Scan for the cell matching the given text and deliver its [x, y] coordinate at center. 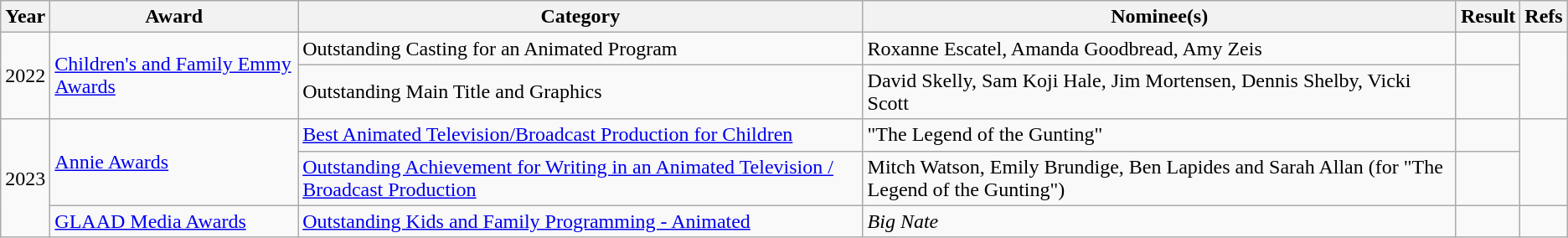
Refs [1544, 17]
Outstanding Main Title and Graphics [580, 92]
Nominee(s) [1159, 17]
Best Animated Television/Broadcast Production for Children [580, 135]
David Skelly, Sam Koji Hale, Jim Mortensen, Dennis Shelby, Vicki Scott [1159, 92]
Roxanne Escatel, Amanda Goodbread, Amy Zeis [1159, 49]
"The Legend of the Gunting" [1159, 135]
Mitch Watson, Emily Brundige, Ben Lapides and Sarah Allan (for "The Legend of the Gunting") [1159, 178]
Outstanding Achievement for Writing in an Animated Television / Broadcast Production [580, 178]
Year [25, 17]
GLAAD Media Awards [174, 221]
Outstanding Kids and Family Programming - Animated [580, 221]
Award [174, 17]
2022 [25, 75]
Big Nate [1159, 221]
Children's and Family Emmy Awards [174, 75]
Result [1488, 17]
Annie Awards [174, 163]
Outstanding Casting for an Animated Program [580, 49]
2023 [25, 178]
Category [580, 17]
